Locate the cell with the specified text and output its (X, Y) center coordinate. 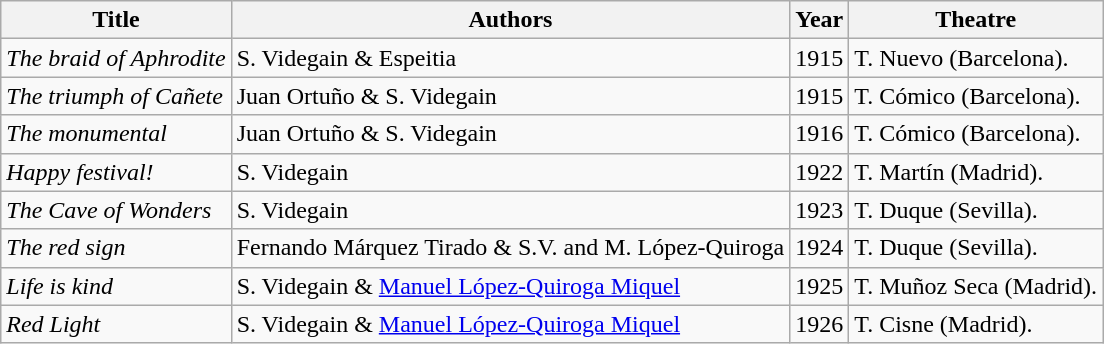
The triumph of Cañete (116, 96)
1926 (820, 324)
T. Martín (Madrid). (976, 172)
Title (116, 20)
T. Nuevo (Barcelona). (976, 58)
1922 (820, 172)
The Cave of Wonders (116, 210)
The braid of Aphrodite (116, 58)
Authors (510, 20)
1916 (820, 134)
Happy festival! (116, 172)
Theatre (976, 20)
The monumental (116, 134)
1924 (820, 248)
Red Light (116, 324)
The red sign (116, 248)
Year (820, 20)
T. Muñoz Seca (Madrid). (976, 286)
Fernando Márquez Tirado & S.V. and M. López-Quiroga (510, 248)
1923 (820, 210)
S. Videgain & Espeitia (510, 58)
Life is kind (116, 286)
1925 (820, 286)
T. Cisne (Madrid). (976, 324)
